Return the (x, y) coordinate for the center point of the cell that contains the specified text.  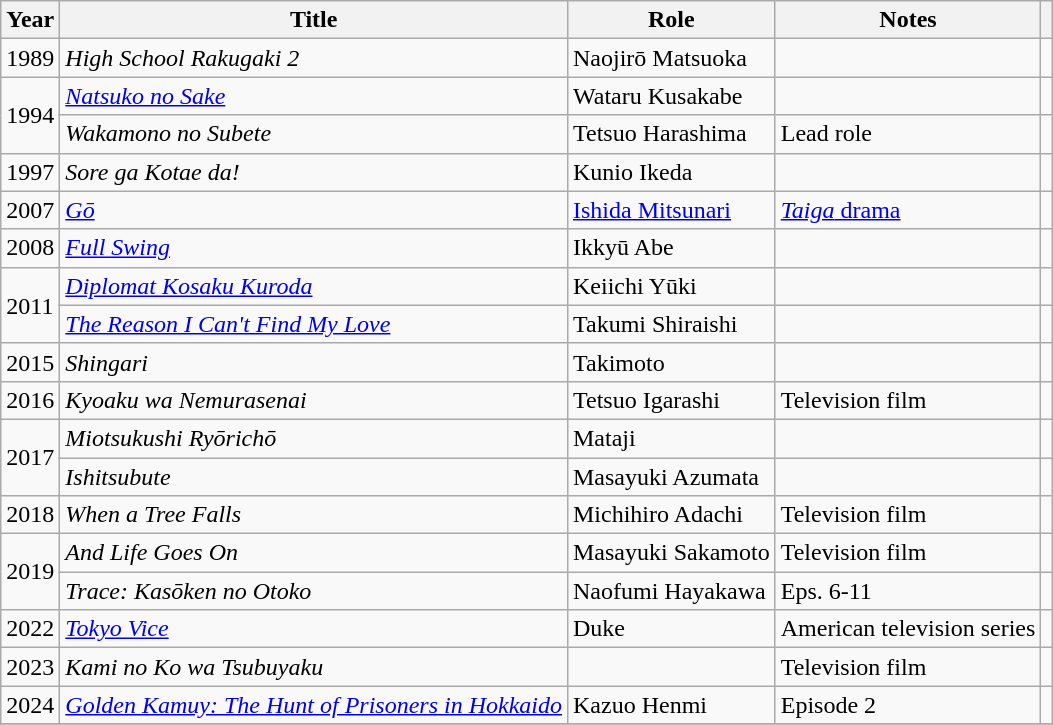
Year (30, 20)
Full Swing (314, 248)
Title (314, 20)
Takumi Shiraishi (671, 324)
Masayuki Sakamoto (671, 553)
Mataji (671, 438)
Gō (314, 210)
2007 (30, 210)
High School Rakugaki 2 (314, 58)
Tetsuo Igarashi (671, 400)
Wakamono no Subete (314, 134)
Notes (908, 20)
Ikkyū Abe (671, 248)
Keiichi Yūki (671, 286)
Diplomat Kosaku Kuroda (314, 286)
Takimoto (671, 362)
Naofumi Hayakawa (671, 591)
1994 (30, 115)
Shingari (314, 362)
Masayuki Azumata (671, 477)
2023 (30, 667)
2017 (30, 457)
Sore ga Kotae da! (314, 172)
1989 (30, 58)
Naojirō Matsuoka (671, 58)
Kami no Ko wa Tsubuyaku (314, 667)
The Reason I Can't Find My Love (314, 324)
Natsuko no Sake (314, 96)
2015 (30, 362)
Kyoaku wa Nemurasenai (314, 400)
Kazuo Henmi (671, 705)
Kunio Ikeda (671, 172)
When a Tree Falls (314, 515)
2022 (30, 629)
2019 (30, 572)
Taiga drama (908, 210)
Tetsuo Harashima (671, 134)
Episode 2 (908, 705)
2016 (30, 400)
Lead role (908, 134)
Tokyo Vice (314, 629)
2018 (30, 515)
Ishitsubute (314, 477)
And Life Goes On (314, 553)
Duke (671, 629)
Ishida Mitsunari (671, 210)
Miotsukushi Ryōrichō (314, 438)
Golden Kamuy: The Hunt of Prisoners in Hokkaido (314, 705)
1997 (30, 172)
American television series (908, 629)
2008 (30, 248)
2011 (30, 305)
Role (671, 20)
Trace: Kasōken no Otoko (314, 591)
2024 (30, 705)
Michihiro Adachi (671, 515)
Wataru Kusakabe (671, 96)
Eps. 6-11 (908, 591)
